Provide the [x, y] coordinate of the cell's center where the given text is located.  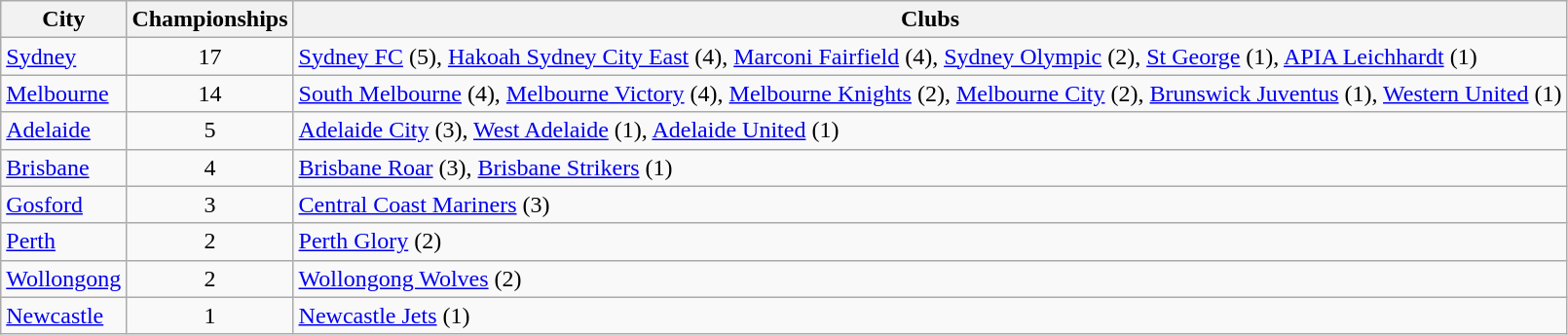
Adelaide [64, 130]
17 [210, 56]
Wollongong [64, 279]
Melbourne [64, 93]
Gosford [64, 205]
Sydney [64, 56]
Central Coast Mariners (3) [930, 205]
Brisbane Roar (3), Brisbane Strikers (1) [930, 167]
14 [210, 93]
City [64, 19]
1 [210, 316]
Sydney FC (5), Hakoah Sydney City East (4), Marconi Fairfield (4), Sydney Olympic (2), St George (1), APIA Leichhardt (1) [930, 56]
5 [210, 130]
South Melbourne (4), Melbourne Victory (4), Melbourne Knights (2), Melbourne City (2), Brunswick Juventus (1), Western United (1) [930, 93]
Clubs [930, 19]
Newcastle Jets (1) [930, 316]
Championships [210, 19]
3 [210, 205]
4 [210, 167]
Brisbane [64, 167]
Wollongong Wolves (2) [930, 279]
Perth [64, 242]
Adelaide City (3), West Adelaide (1), Adelaide United (1) [930, 130]
Perth Glory (2) [930, 242]
Newcastle [64, 316]
